Find where the given text appears and provide that cell's center as (x, y) coordinate. 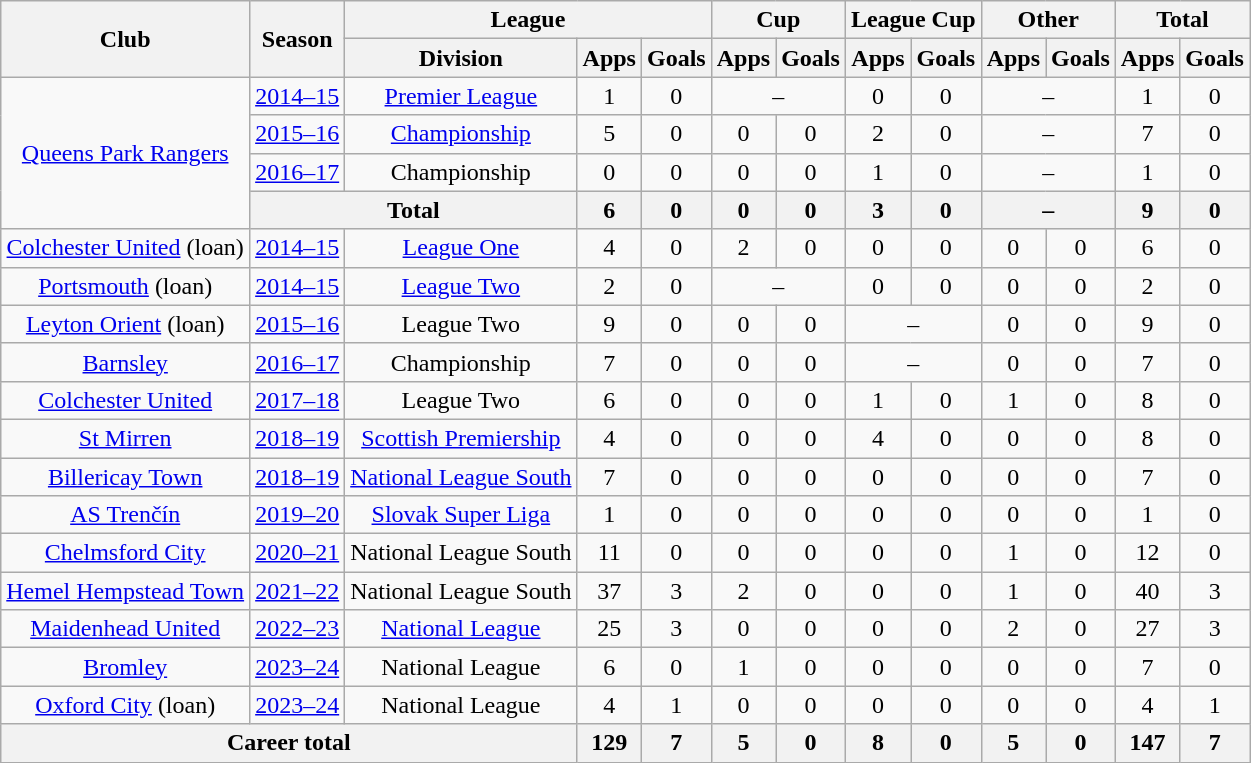
League One (461, 248)
25 (609, 629)
Queens Park Rangers (126, 153)
2022–23 (298, 629)
37 (609, 591)
League Cup (913, 20)
League (528, 20)
St Mirren (126, 438)
Chelmsford City (126, 553)
Billericay Town (126, 477)
Colchester United (loan) (126, 248)
Cup (778, 20)
12 (1147, 553)
Season (298, 39)
Club (126, 39)
Scottish Premiership (461, 438)
AS Trenčín (126, 515)
2021–22 (298, 591)
Portsmouth (loan) (126, 286)
11 (609, 553)
Other (1048, 20)
27 (1147, 629)
40 (1147, 591)
2020–21 (298, 553)
Hemel Hempstead Town (126, 591)
Division (461, 58)
Barnsley (126, 362)
2019–20 (298, 515)
Maidenhead United (126, 629)
Bromley (126, 667)
Colchester United (126, 400)
Oxford City (loan) (126, 705)
147 (1147, 743)
Career total (289, 743)
Slovak Super Liga (461, 515)
Premier League (461, 96)
Leyton Orient (loan) (126, 324)
2017–18 (298, 400)
129 (609, 743)
